Provide the (X, Y) coordinate of the cell's center where the given text is located.  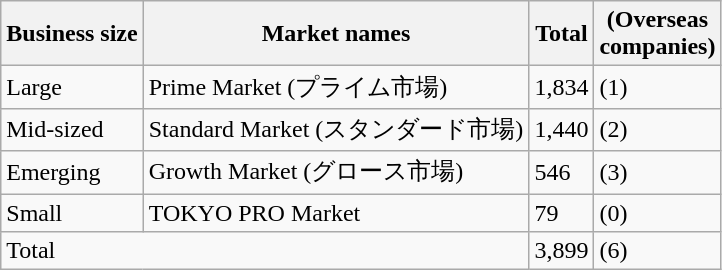
(3) (658, 172)
Large (72, 88)
(6) (658, 251)
Prime Market (プライム市場) (336, 88)
Small (72, 213)
(2) (658, 130)
(1) (658, 88)
Standard Market (スタンダード市場) (336, 130)
(0) (658, 213)
Mid-sized (72, 130)
546 (562, 172)
TOKYO PRO Market (336, 213)
3,899 (562, 251)
Market names (336, 34)
(Overseas companies) (658, 34)
Emerging (72, 172)
Business size (72, 34)
1,834 (562, 88)
Growth Market (グロース市場) (336, 172)
79 (562, 213)
1,440 (562, 130)
